Identify which cell holds the provided text, then report its (X, Y) central coordinate. 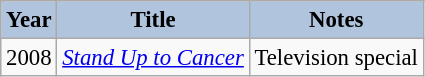
Stand Up to Cancer (153, 58)
Year (29, 20)
Notes (336, 20)
2008 (29, 58)
Television special (336, 58)
Title (153, 20)
